Scan for the cell matching the given text and deliver its [X, Y] coordinate at center. 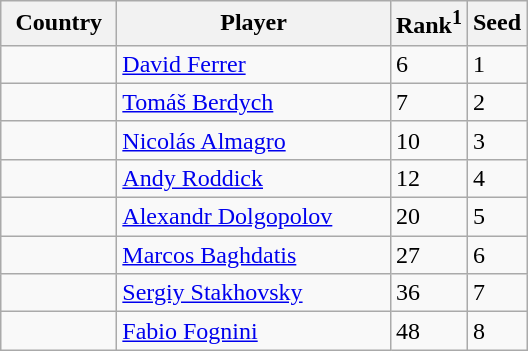
Fabio Fognini [254, 331]
36 [428, 293]
3 [496, 140]
Tomáš Berdych [254, 102]
Nicolás Almagro [254, 140]
8 [496, 331]
27 [428, 255]
Marcos Baghdatis [254, 255]
Sergiy Stakhovsky [254, 293]
10 [428, 140]
48 [428, 331]
4 [496, 178]
David Ferrer [254, 64]
2 [496, 102]
Alexandr Dolgopolov [254, 217]
Country [59, 24]
Player [254, 24]
Seed [496, 24]
1 [496, 64]
12 [428, 178]
5 [496, 217]
Andy Roddick [254, 178]
20 [428, 217]
Rank1 [428, 24]
